Identify which cell holds the provided text, then report its [X, Y] central coordinate. 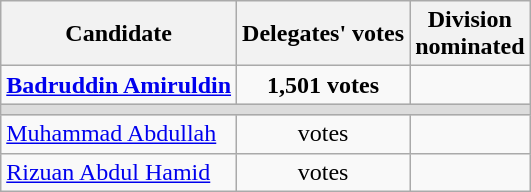
Badruddin Amiruldin [119, 85]
Muhammad Abdullah [119, 134]
Rizuan Abdul Hamid [119, 172]
1,501 votes [324, 85]
Candidate [119, 34]
Delegates' votes [324, 34]
Division nominated [470, 34]
